For the text-containing cell, return its midpoint in [X, Y] coordinate format. 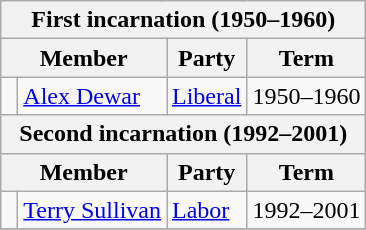
Labor [206, 210]
Liberal [206, 96]
Second incarnation (1992–2001) [184, 134]
1992–2001 [306, 210]
Alex Dewar [92, 96]
Terry Sullivan [92, 210]
1950–1960 [306, 96]
First incarnation (1950–1960) [184, 20]
